Return (X, Y) of the center of cell containing provided text 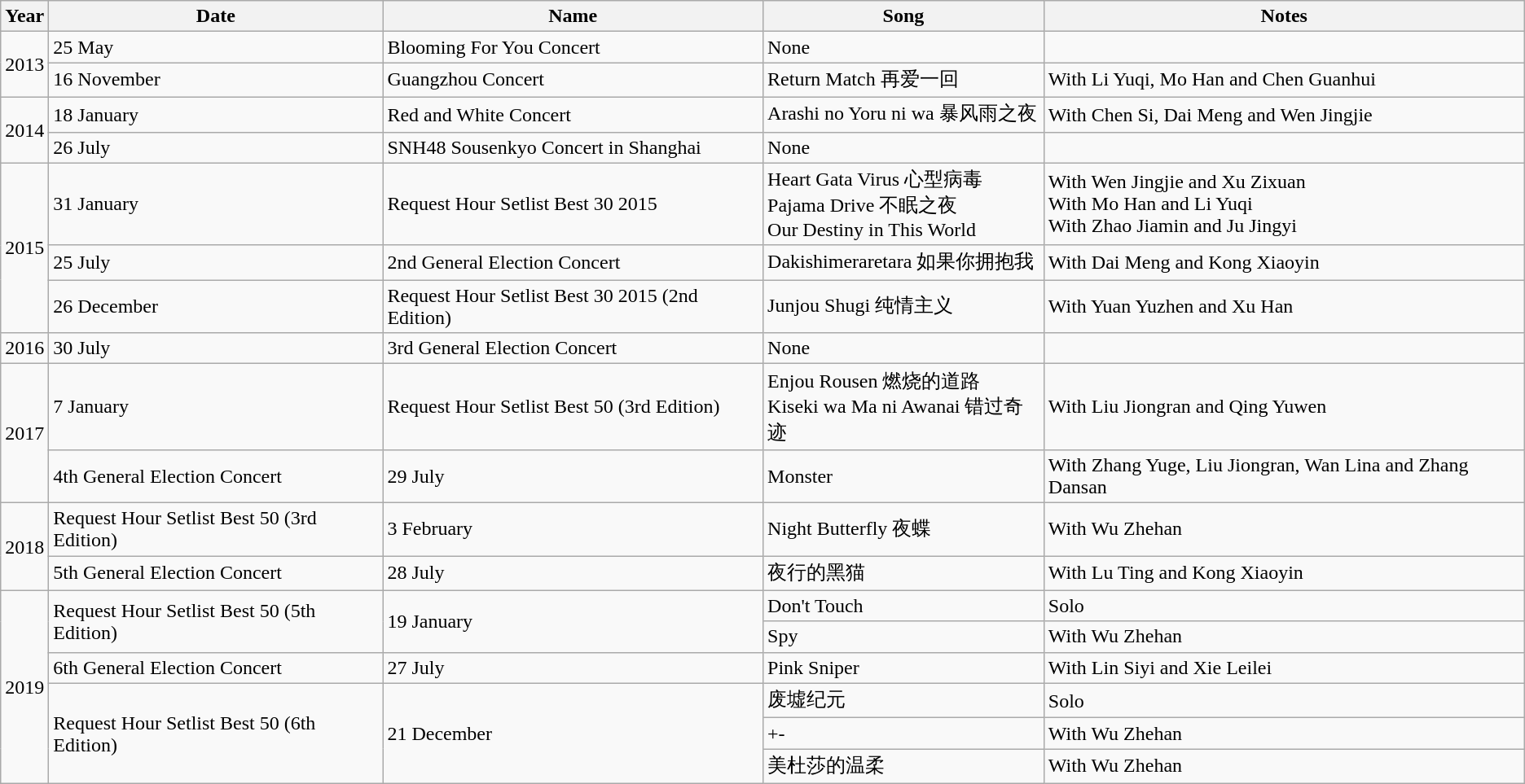
Enjou Rousen 燃烧的道路 Kiseki wa Ma ni Awanai 错过奇迹 (904, 407)
+- (904, 734)
4th General Election Concert (216, 475)
Monster (904, 475)
16 November (216, 80)
With Liu Jiongran and Qing Yuwen (1284, 407)
SNH48 Sousenkyo Concert in Shanghai (574, 147)
With Zhang Yuge, Liu Jiongran, Wan Lina and Zhang Dansan (1284, 475)
2nd General Election Concert (574, 262)
Red and White Concert (574, 114)
27 July (574, 668)
With Wen Jingjie and Xu Zixuan With Mo Han and Li Yuqi With Zhao Jiamin and Ju Jingyi (1284, 204)
2019 (24, 687)
29 July (574, 475)
Heart Gata Virus 心型病毒 Pajama Drive 不眠之夜 Our Destiny in This World (904, 204)
Dakishimeraretara 如果你拥抱我 (904, 262)
30 July (216, 348)
2015 (24, 247)
Arashi no Yoru ni wa 暴风雨之夜 (904, 114)
2016 (24, 348)
Request Hour Setlist Best 50 (6th Edition) (216, 733)
2018 (24, 546)
Night Butterfly 夜蝶 (904, 529)
夜行的黑猫 (904, 573)
21 December (574, 733)
美杜莎的温柔 (904, 767)
废墟纪元 (904, 700)
7 January (216, 407)
Request Hour Setlist Best 30 2015 (2nd Edition) (574, 306)
6th General Election Concert (216, 668)
Year (24, 16)
25 July (216, 262)
5th General Election Concert (216, 573)
Junjou Shugi 纯情主义 (904, 306)
2013 (24, 65)
28 July (574, 573)
Name (574, 16)
31 January (216, 204)
Blooming For You Concert (574, 47)
3rd General Election Concert (574, 348)
18 January (216, 114)
2017 (24, 433)
Request Hour Setlist Best 30 2015 (574, 204)
With Dai Meng and Kong Xiaoyin (1284, 262)
With Li Yuqi, Mo Han and Chen Guanhui (1284, 80)
Return Match 再爱一回 (904, 80)
Notes (1284, 16)
26 July (216, 147)
Request Hour Setlist Best 50 (5th Edition) (216, 621)
Pink Sniper (904, 668)
With Chen Si, Dai Meng and Wen Jingjie (1284, 114)
2014 (24, 130)
With Lu Ting and Kong Xiaoyin (1284, 573)
3 February (574, 529)
Guangzhou Concert (574, 80)
Spy (904, 637)
Date (216, 16)
With Yuan Yuzhen and Xu Han (1284, 306)
19 January (574, 621)
Song (904, 16)
25 May (216, 47)
With Lin Siyi and Xie Leilei (1284, 668)
26 December (216, 306)
Don't Touch (904, 606)
